For the text-containing cell, return its midpoint in (x, y) coordinate format. 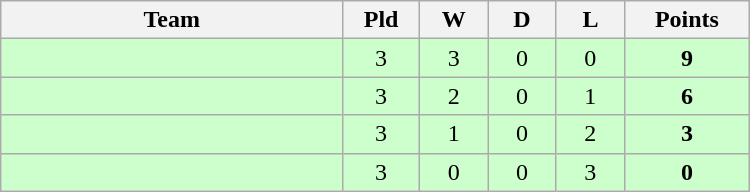
W (453, 20)
Pld (382, 20)
9 (688, 58)
6 (688, 96)
L (590, 20)
D (522, 20)
Points (688, 20)
Team (172, 20)
